Extract the (X, Y) coordinate from the center of the cell holding the provided text.  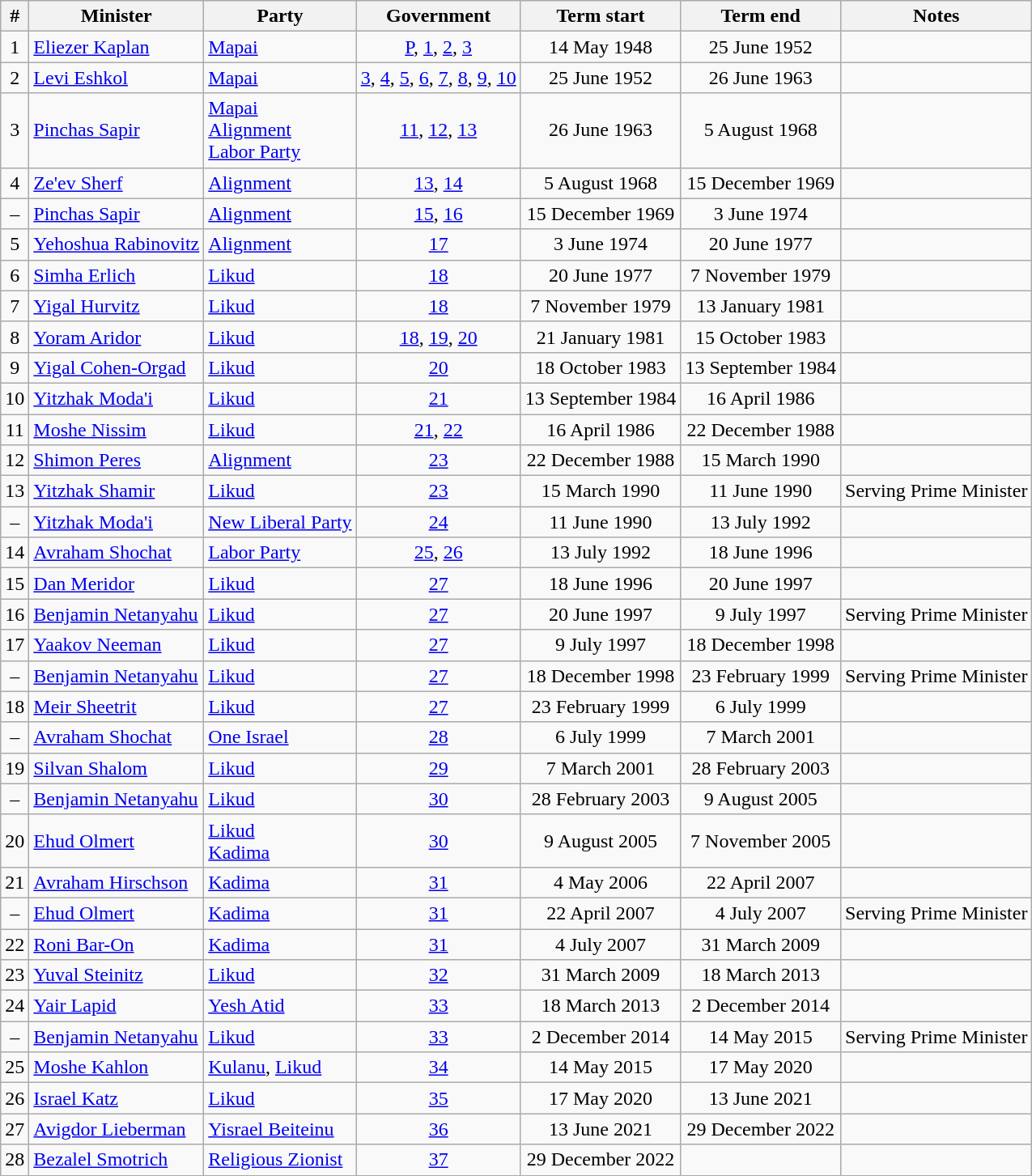
2 (15, 78)
34 (439, 1068)
Moshe Kahlon (117, 1068)
P, 1, 2, 3 (439, 47)
32 (439, 975)
Simha Erlich (117, 275)
7 November 2005 (761, 840)
29 (439, 768)
14 (15, 553)
35 (439, 1098)
Avraham Hirschson (117, 882)
Levi Eshkol (117, 78)
21 January 1981 (601, 337)
MapaiAlignmentLabor Party (280, 130)
22 (15, 945)
Yuval Steinitz (117, 975)
3 (15, 130)
12 (15, 461)
6 (15, 275)
13, 14 (439, 183)
19 (15, 768)
Dan Meridor (117, 584)
Meir Sheetrit (117, 707)
13 (15, 491)
4 (15, 183)
Party (280, 16)
Roni Bar-On (117, 945)
10 (15, 398)
Term start (601, 16)
Yesh Atid (280, 1006)
Term end (761, 16)
9 (15, 367)
# (15, 16)
18, 19, 20 (439, 337)
Moshe Nissim (117, 430)
Ze'ev Sherf (117, 183)
26 (15, 1098)
Yitzhak Shamir (117, 491)
13 January 1981 (761, 306)
Yisrael Beiteinu (280, 1129)
Eliezer Kaplan (117, 47)
Yigal Cohen-Orgad (117, 367)
Yair Lapid (117, 1006)
4 May 2006 (601, 882)
Silvan Shalom (117, 768)
21, 22 (439, 430)
New Liberal Party (280, 522)
Kulanu, Likud (280, 1068)
36 (439, 1129)
5 (15, 244)
25 (15, 1068)
Religious Zionist (280, 1160)
15 (15, 584)
7 (15, 306)
Yigal Hurvitz (117, 306)
Israel Katz (117, 1098)
Bezalel Smotrich (117, 1160)
25, 26 (439, 553)
18 October 1983 (601, 367)
8 (15, 337)
14 May 1948 (601, 47)
37 (439, 1160)
Minister (117, 16)
Yaakov Neeman (117, 645)
11 (15, 430)
Avigdor Lieberman (117, 1129)
16 (15, 614)
15 October 1983 (761, 337)
One Israel (280, 737)
3, 4, 5, 6, 7, 8, 9, 10 (439, 78)
LikudKadima (280, 840)
Government (439, 16)
Notes (936, 16)
15, 16 (439, 214)
11, 12, 13 (439, 130)
Yehoshua Rabinovitz (117, 244)
Shimon Peres (117, 461)
Yoram Aridor (117, 337)
Labor Party (280, 553)
1 (15, 47)
